Scan for the cell matching the given text and deliver its (x, y) coordinate at center. 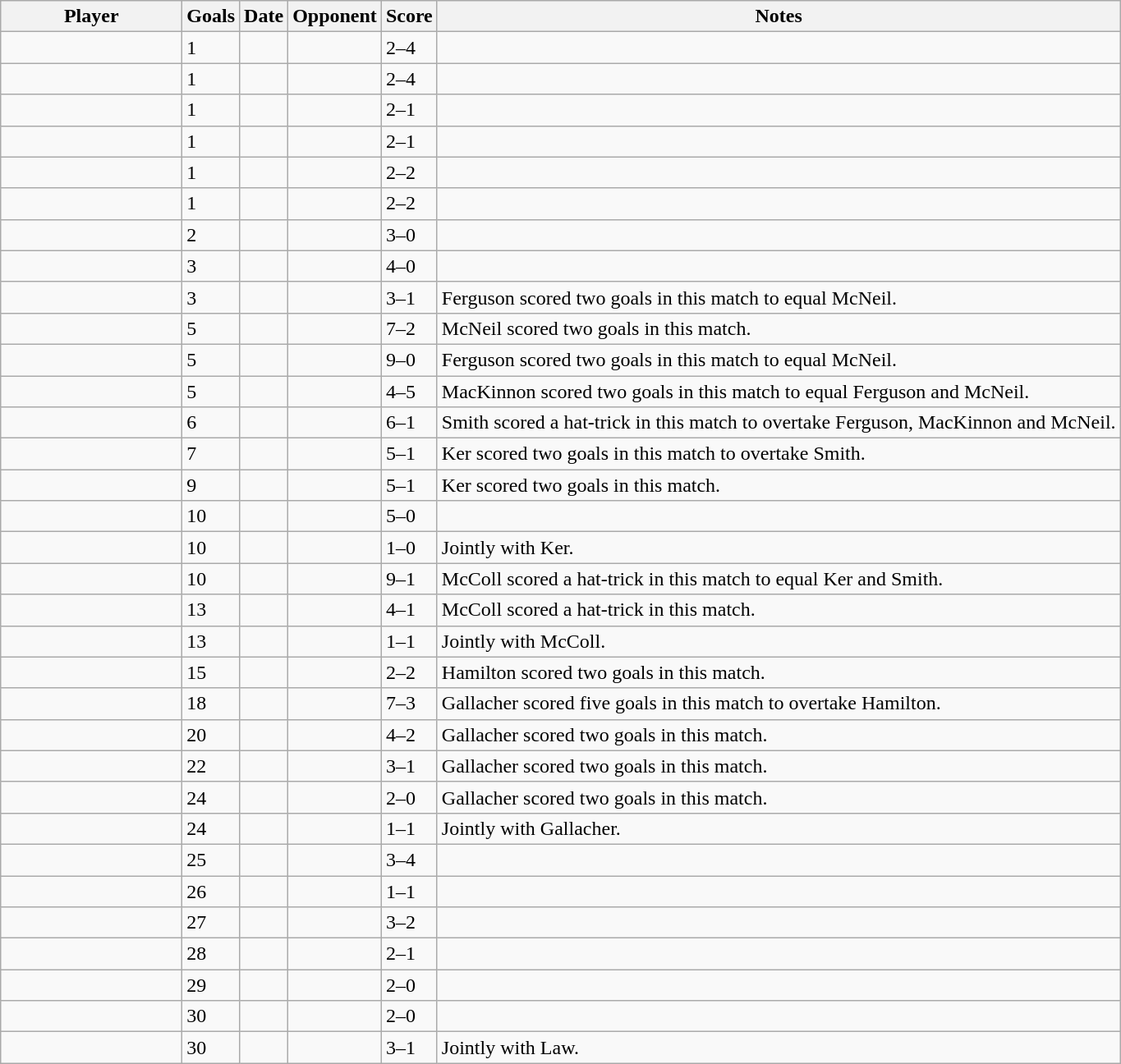
Ker scored two goals in this match to overtake Smith. (779, 454)
29 (211, 985)
Notes (779, 16)
Goals (211, 16)
McNeil scored two goals in this match. (779, 328)
Jointly with McColl. (779, 641)
Hamilton scored two goals in this match. (779, 672)
26 (211, 891)
Score (409, 16)
Player (92, 16)
6–1 (409, 423)
2 (211, 235)
27 (211, 923)
McColl scored a hat-trick in this match to equal Ker and Smith. (779, 579)
25 (211, 860)
McColl scored a hat-trick in this match. (779, 610)
7–3 (409, 704)
Opponent (335, 16)
Date (264, 16)
6 (211, 423)
MacKinnon scored two goals in this match to equal Ferguson and McNeil. (779, 392)
9 (211, 485)
22 (211, 766)
18 (211, 704)
4–0 (409, 266)
9–0 (409, 360)
Gallacher scored five goals in this match to overtake Hamilton. (779, 704)
4–5 (409, 392)
Jointly with Law. (779, 1048)
3–2 (409, 923)
5–0 (409, 516)
Jointly with Ker. (779, 548)
4–2 (409, 735)
20 (211, 735)
1–0 (409, 548)
Smith scored a hat-trick in this match to overtake Ferguson, MacKinnon and McNeil. (779, 423)
Ker scored two goals in this match. (779, 485)
9–1 (409, 579)
28 (211, 954)
3–4 (409, 860)
3–0 (409, 235)
7–2 (409, 328)
15 (211, 672)
4–1 (409, 610)
Jointly with Gallacher. (779, 828)
7 (211, 454)
